From the cell containing the given text, extract its center point as (x, y) coordinate. 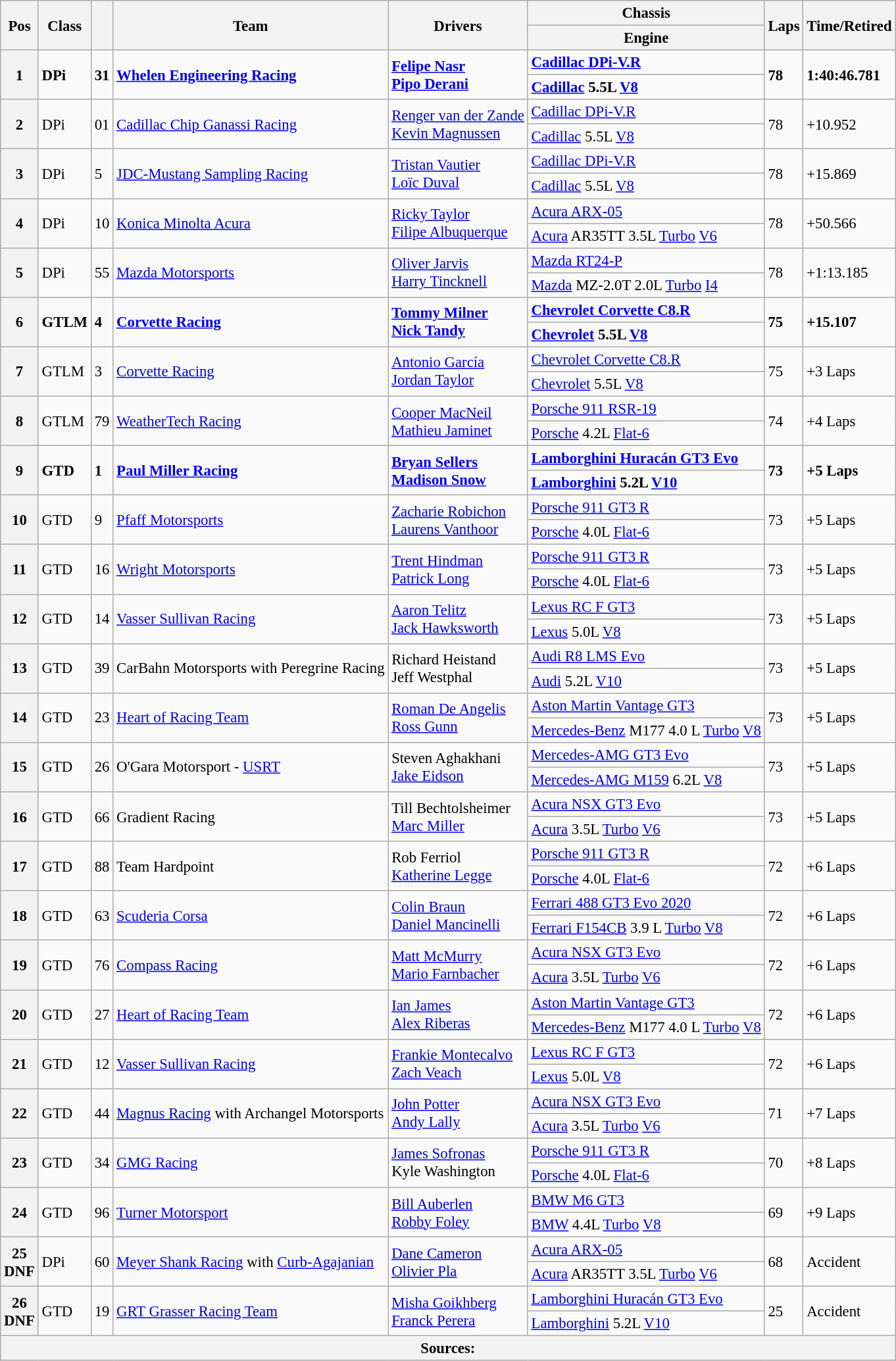
Compass Racing (251, 966)
Mercedes-AMG GT3 Evo (646, 755)
BMW M6 GT3 (646, 1200)
+8 Laps (849, 1163)
Team (251, 25)
Colin Braun Daniel Mancinelli (458, 916)
Frankie Montecalvo Zach Veach (458, 1064)
Meyer Shank Racing with Curb-Agajanian (251, 1262)
27 (101, 1014)
13 (20, 668)
7 (20, 371)
74 (784, 421)
79 (101, 421)
70 (784, 1163)
20 (20, 1014)
88 (101, 866)
Cooper MacNeil Mathieu Jaminet (458, 421)
Trent Hindman Patrick Long (458, 570)
Konica Minolta Acura (251, 224)
25DNF (20, 1262)
Till Bechtolsheimer Marc Miller (458, 817)
Renger van der Zande Kevin Magnussen (458, 124)
Bill Auberlen Robby Foley (458, 1212)
Bryan Sellers Madison Snow (458, 471)
WeatherTech Racing (251, 421)
+10.952 (849, 124)
55 (101, 272)
Dane Cameron Olivier Pla (458, 1262)
66 (101, 817)
26 (101, 767)
+15.107 (849, 322)
Steven Aghakhani Jake Eidson (458, 767)
Tristan Vautier Loïc Duval (458, 174)
34 (101, 1163)
76 (101, 966)
Pos (20, 25)
Antonio García Jordan Taylor (458, 371)
Chassis (646, 13)
Class (64, 25)
15 (20, 767)
Ferrari 488 GT3 Evo 2020 (646, 903)
25 (784, 1312)
Mazda MZ-2.0T 2.0L Turbo I4 (646, 285)
31 (101, 75)
Audi R8 LMS Evo (646, 656)
Turner Motorsport (251, 1212)
8 (20, 421)
44 (101, 1113)
Ian James Alex Riberas (458, 1014)
JDC-Mustang Sampling Racing (251, 174)
Tommy Milner Nick Tandy (458, 322)
24 (20, 1212)
Porsche 4.2L Flat-6 (646, 433)
Time/Retired (849, 25)
Cadillac Chip Ganassi Racing (251, 124)
GMG Racing (251, 1163)
Misha Goikhberg Franck Perera (458, 1312)
71 (784, 1113)
GRT Grasser Racing Team (251, 1312)
Pfaff Motorsports (251, 520)
1:40:46.781 (849, 75)
96 (101, 1212)
2 (20, 124)
11 (20, 570)
Audi 5.2L V10 (646, 681)
Roman De Angelis Ross Gunn (458, 718)
+9 Laps (849, 1212)
Magnus Racing with Archangel Motorsports (251, 1113)
Wright Motorsports (251, 570)
Aaron Telitz Jack Hawksworth (458, 618)
Team Hardpoint (251, 866)
+50.566 (849, 224)
Whelen Engineering Racing (251, 75)
21 (20, 1064)
68 (784, 1262)
BMW 4.4L Turbo V8 (646, 1225)
Richard Heistand Jeff Westphal (458, 668)
Ricky Taylor Filipe Albuquerque (458, 224)
01 (101, 124)
Rob Ferriol Katherine Legge (458, 866)
18 (20, 916)
69 (784, 1212)
Sources: (448, 1349)
60 (101, 1262)
Oliver Jarvis Harry Tincknell (458, 272)
Zacharie Robichon Laurens Vanthoor (458, 520)
Mercedes-AMG M159 6.2L V8 (646, 779)
Mazda Motorsports (251, 272)
+15.869 (849, 174)
+7 Laps (849, 1113)
Ferrari F154CB 3.9 L Turbo V8 (646, 928)
CarBahn Motorsports with Peregrine Racing (251, 668)
6 (20, 322)
63 (101, 916)
39 (101, 668)
+4 Laps (849, 421)
Porsche 911 RSR-19 (646, 408)
Gradient Racing (251, 817)
John Potter Andy Lally (458, 1113)
O'Gara Motorsport - USRT (251, 767)
17 (20, 866)
Engine (646, 38)
Laps (784, 25)
+3 Laps (849, 371)
Matt McMurry Mario Farnbacher (458, 966)
James Sofronas Kyle Washington (458, 1163)
22 (20, 1113)
Drivers (458, 25)
Scuderia Corsa (251, 916)
Felipe Nasr Pipo Derani (458, 75)
Mazda RT24-P (646, 260)
26DNF (20, 1312)
Paul Miller Racing (251, 471)
+1:13.185 (849, 272)
